Scan for the cell matching the given text and deliver its (x, y) coordinate at center. 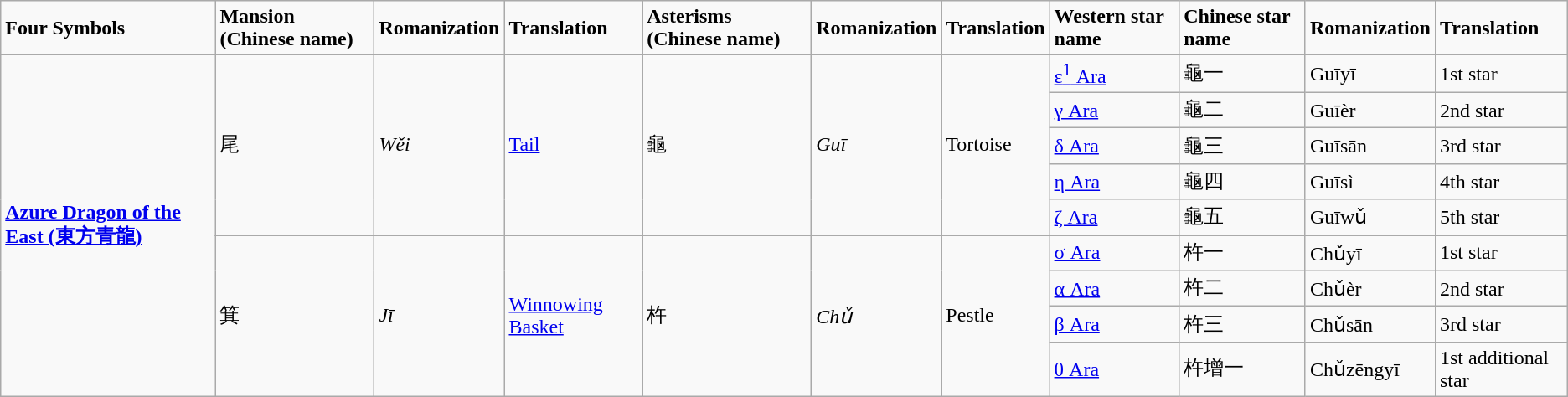
杵增一 (1243, 369)
龜五 (1243, 218)
α Ara (1114, 288)
Guīwǔ (1370, 218)
σ Ara (1114, 253)
η Ara (1114, 181)
Jī (439, 317)
Wěi (439, 146)
尾 (295, 146)
Winnowing Basket (573, 317)
龜三 (1243, 146)
Chǔsān (1370, 325)
Pestle (995, 317)
龜四 (1243, 181)
龜二 (1243, 111)
ζ Ara (1114, 218)
Mansion (Chinese name) (295, 28)
Azure Dragon of the East (東方青龍) (108, 226)
Tortoise (995, 146)
ε1 Ara (1114, 74)
1st additional star (1501, 369)
杵一 (1243, 253)
Chinese star name (1243, 28)
Guīyī (1370, 74)
Tail (573, 146)
杵三 (1243, 325)
杵二 (1243, 288)
Chǔyī (1370, 253)
Western star name (1114, 28)
Asterisms (Chinese name) (727, 28)
β Ara (1114, 325)
Guīsān (1370, 146)
4th star (1501, 181)
Four Symbols (108, 28)
杵 (727, 317)
Chǔ (876, 317)
Guīsì (1370, 181)
龜 (727, 146)
Guī (876, 146)
5th star (1501, 218)
Chǔèr (1370, 288)
γ Ara (1114, 111)
箕 (295, 317)
Chǔzēngyī (1370, 369)
龜一 (1243, 74)
δ Ara (1114, 146)
θ Ara (1114, 369)
Guīèr (1370, 111)
